Detect which cell encompasses the target text, then output its [X, Y] center coordinate. 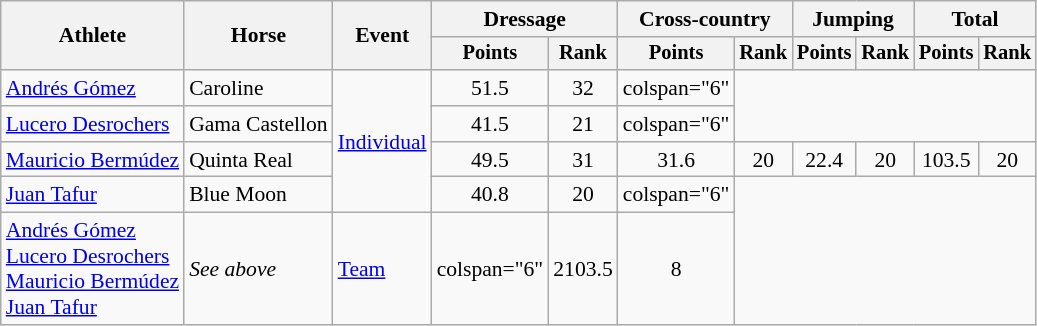
Quinta Real [258, 160]
Lucero Desrochers [92, 124]
Andrés GómezLucero DesrochersMauricio BermúdezJuan Tafur [92, 269]
Dressage [525, 19]
31.6 [676, 160]
Cross-country [705, 19]
40.8 [490, 195]
Total [975, 19]
See above [258, 269]
22.4 [824, 160]
Team [382, 269]
Individual [382, 141]
Horse [258, 36]
Gama Castellon [258, 124]
41.5 [490, 124]
Caroline [258, 88]
8 [676, 269]
Athlete [92, 36]
49.5 [490, 160]
Juan Tafur [92, 195]
Event [382, 36]
Jumping [853, 19]
Andrés Gómez [92, 88]
21 [582, 124]
Blue Moon [258, 195]
Mauricio Bermúdez [92, 160]
32 [582, 88]
103.5 [946, 160]
31 [582, 160]
2103.5 [582, 269]
51.5 [490, 88]
